Output the [X, Y] coordinate of the center of the cell containing the given text.  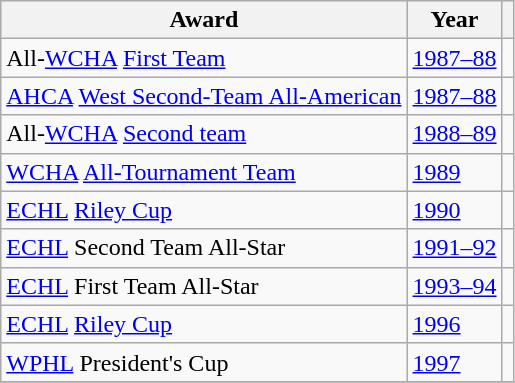
1989 [454, 172]
WCHA All-Tournament Team [204, 172]
Award [204, 20]
1997 [454, 362]
1990 [454, 210]
Year [454, 20]
1991–92 [454, 248]
1988–89 [454, 134]
1993–94 [454, 286]
All-WCHA Second team [204, 134]
ECHL First Team All-Star [204, 286]
1996 [454, 324]
All-WCHA First Team [204, 58]
ECHL Second Team All-Star [204, 248]
AHCA West Second-Team All-American [204, 96]
WPHL President's Cup [204, 362]
